Extract the (x, y) coordinate from the center of the cell holding the provided text.  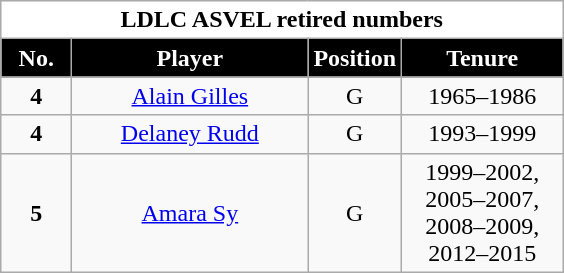
Player (190, 58)
Tenure (482, 58)
1965–1986 (482, 96)
Alain Gilles (190, 96)
No. (36, 58)
1993–1999 (482, 134)
1999–2002, 2005–2007, 2008–2009, 2012–2015 (482, 212)
Delaney Rudd (190, 134)
5 (36, 212)
LDLC ASVEL retired numbers (282, 20)
Amara Sy (190, 212)
Position (355, 58)
